Identify which cell holds the provided text, then report its (x, y) central coordinate. 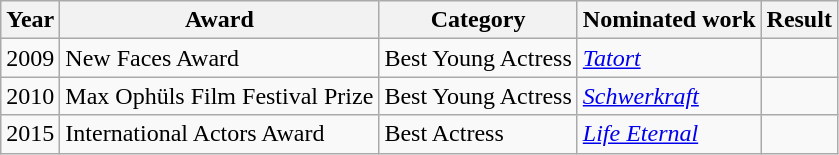
Nominated work (669, 20)
Schwerkraft (669, 96)
2009 (30, 58)
2010 (30, 96)
Best Actress (478, 134)
Year (30, 20)
Max Ophüls Film Festival Prize (220, 96)
Tatort (669, 58)
International Actors Award (220, 134)
Life Eternal (669, 134)
Category (478, 20)
Award (220, 20)
2015 (30, 134)
Result (799, 20)
New Faces Award (220, 58)
